From the cell containing the given text, extract its center point as [X, Y] coordinate. 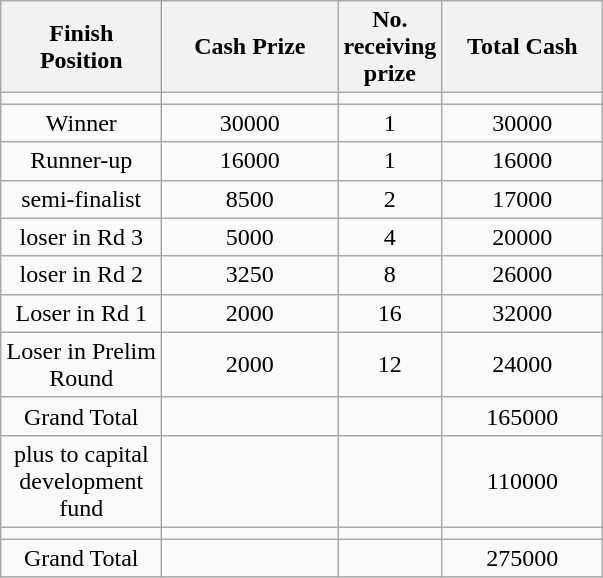
semi-finalist [82, 199]
loser in Rd 3 [82, 237]
5000 [250, 237]
4 [390, 237]
loser in Rd 2 [82, 275]
Finish Position [82, 47]
20000 [522, 237]
plus to capital development fund [82, 481]
Loser in Rd 1 [82, 313]
8 [390, 275]
Runner-up [82, 161]
24000 [522, 364]
No. receiving prize [390, 47]
8500 [250, 199]
Cash Prize [250, 47]
3250 [250, 275]
26000 [522, 275]
165000 [522, 416]
2 [390, 199]
275000 [522, 557]
Total Cash [522, 47]
17000 [522, 199]
32000 [522, 313]
12 [390, 364]
Winner [82, 123]
16 [390, 313]
110000 [522, 481]
Loser in Prelim Round [82, 364]
